From the cell containing the given text, extract its center point as (x, y) coordinate. 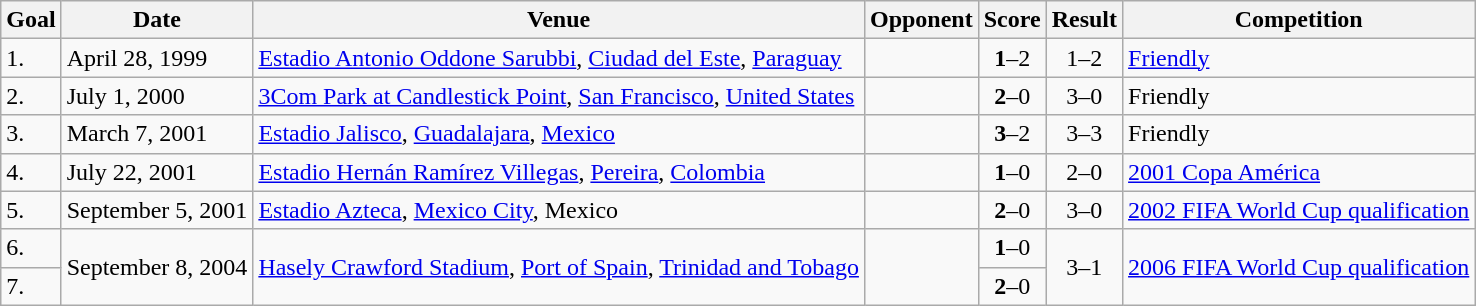
July 22, 2001 (157, 172)
Goal (31, 20)
July 1, 2000 (157, 96)
Opponent (921, 20)
3–3 (1084, 134)
3–2 (1012, 134)
Score (1012, 20)
5. (31, 210)
March 7, 2001 (157, 134)
7. (31, 286)
6. (31, 248)
3–1 (1084, 267)
Estadio Antonio Oddone Sarubbi, Ciudad del Este, Paraguay (559, 58)
Estadio Jalisco, Guadalajara, Mexico (559, 134)
Result (1084, 20)
4. (31, 172)
2002 FIFA World Cup qualification (1299, 210)
September 8, 2004 (157, 267)
1. (31, 58)
Date (157, 20)
Competition (1299, 20)
Estadio Azteca, Mexico City, Mexico (559, 210)
Hasely Crawford Stadium, Port of Spain, Trinidad and Tobago (559, 267)
2001 Copa América (1299, 172)
Venue (559, 20)
April 28, 1999 (157, 58)
3Com Park at Candlestick Point, San Francisco, United States (559, 96)
2006 FIFA World Cup qualification (1299, 267)
September 5, 2001 (157, 210)
Estadio Hernán Ramírez Villegas, Pereira, Colombia (559, 172)
2. (31, 96)
3. (31, 134)
